Return (x, y) of the center of cell containing provided text 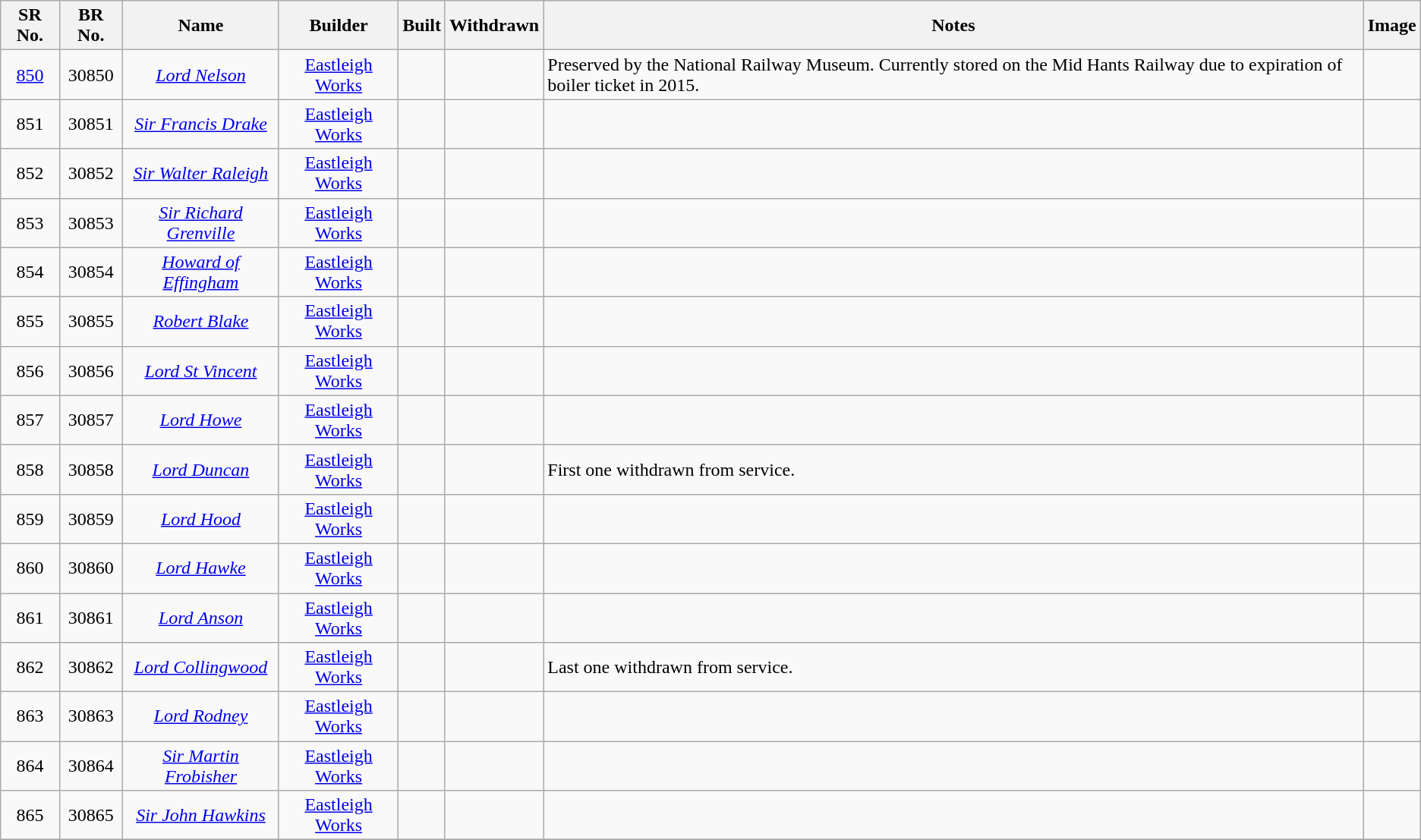
30850 (91, 74)
BR No. (91, 26)
Sir Richard Grenville (200, 223)
858 (30, 469)
Lord Hood (200, 519)
Sir Francis Drake (200, 124)
864 (30, 766)
30854 (91, 272)
Sir John Hawkins (200, 815)
Lord Collingwood (200, 668)
Preserved by the National Railway Museum. Currently stored on the Mid Hants Railway due to expiration of boiler ticket in 2015. (953, 74)
30860 (91, 568)
Lord Rodney (200, 716)
Lord Duncan (200, 469)
850 (30, 74)
Lord Anson (200, 618)
853 (30, 223)
Lord St Vincent (200, 370)
862 (30, 668)
30861 (91, 618)
30852 (91, 173)
861 (30, 618)
Builder (339, 26)
Howard of Effingham (200, 272)
30853 (91, 223)
859 (30, 519)
30855 (91, 322)
Robert Blake (200, 322)
852 (30, 173)
30864 (91, 766)
30857 (91, 420)
30851 (91, 124)
Sir Walter Raleigh (200, 173)
Notes (953, 26)
First one withdrawn from service. (953, 469)
860 (30, 568)
856 (30, 370)
851 (30, 124)
Sir Martin Frobisher (200, 766)
857 (30, 420)
Lord Hawke (200, 568)
854 (30, 272)
Built (422, 26)
865 (30, 815)
30856 (91, 370)
Lord Howe (200, 420)
Name (200, 26)
863 (30, 716)
Image (1392, 26)
30865 (91, 815)
Last one withdrawn from service. (953, 668)
30858 (91, 469)
855 (30, 322)
SR No. (30, 26)
30862 (91, 668)
Withdrawn (493, 26)
Lord Nelson (200, 74)
30863 (91, 716)
30859 (91, 519)
